From the cell containing the given text, extract its center point as [X, Y] coordinate. 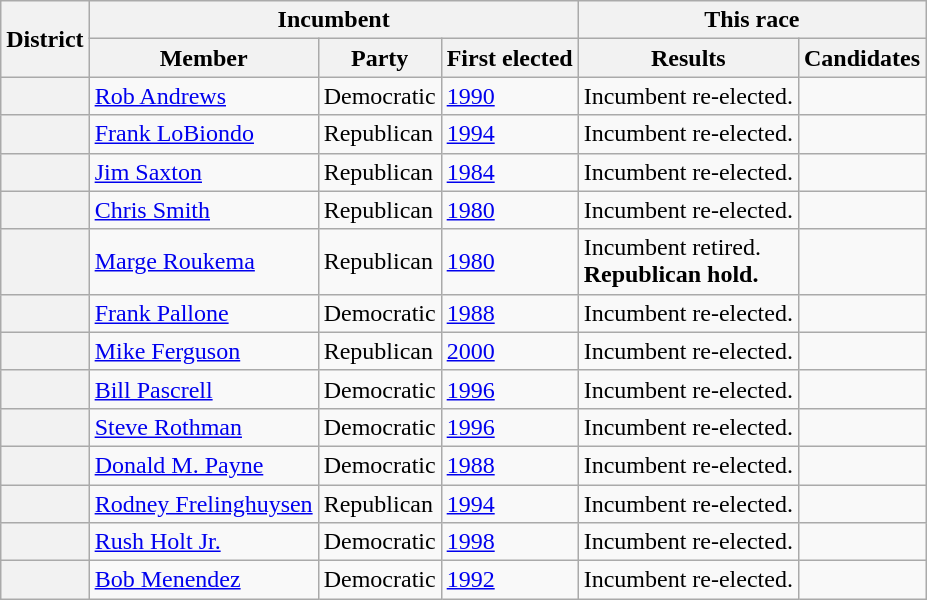
First elected [510, 58]
Bill Pascrell [204, 389]
1992 [510, 580]
Bob Menendez [204, 580]
Rob Andrews [204, 96]
Rodney Frelinghuysen [204, 503]
Jim Saxton [204, 172]
Donald M. Payne [204, 465]
Marge Roukema [204, 262]
Steve Rothman [204, 427]
This race [752, 20]
Mike Ferguson [204, 351]
District [45, 39]
Party [380, 58]
Chris Smith [204, 210]
2000 [510, 351]
Frank LoBiondo [204, 134]
1990 [510, 96]
Member [204, 58]
Incumbent [334, 20]
Incumbent retired.Republican hold. [688, 262]
Results [688, 58]
Candidates [862, 58]
1984 [510, 172]
Rush Holt Jr. [204, 542]
1998 [510, 542]
Frank Pallone [204, 313]
